Scan for the cell matching the given text and deliver its (X, Y) coordinate at center. 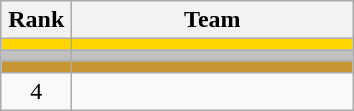
Rank (36, 20)
4 (36, 91)
Team (212, 20)
